From the cell containing the given text, extract its center point as (X, Y) coordinate. 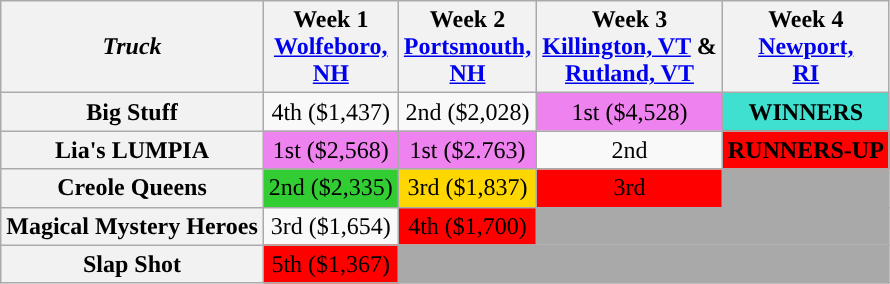
1st ($2.763) (467, 150)
2nd ($2,028) (467, 112)
WINNERS (806, 112)
3rd ($1,654) (330, 226)
Big Stuff (132, 112)
Week 3Killington, VT & Rutland, VT (630, 47)
Week 2Portsmouth, NH (467, 47)
Truck (132, 47)
RUNNERS-UP (806, 150)
3rd ($1,837) (467, 188)
1st ($4,528) (630, 112)
Slap Shot (132, 264)
Creole Queens (132, 188)
2nd (630, 150)
Week 4Newport, RI (806, 47)
Lia's LUMPIA (132, 150)
4th ($1,437) (330, 112)
4th ($1,700) (467, 226)
1st ($2,568) (330, 150)
3rd (630, 188)
5th ($1,367) (330, 264)
Magical Mystery Heroes (132, 226)
Week 1Wolfeboro, NH (330, 47)
2nd ($2,335) (330, 188)
